Determine the [X, Y] coordinate at the center of the cell enclosing the given text.  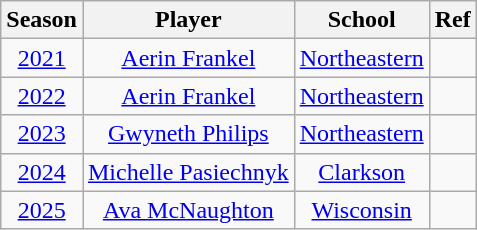
2021 [42, 58]
Season [42, 20]
Michelle Pasiechnyk [188, 172]
2023 [42, 134]
2025 [42, 210]
Gwyneth Philips [188, 134]
Ava McNaughton [188, 210]
Clarkson [362, 172]
Wisconsin [362, 210]
Ref [452, 20]
2022 [42, 96]
Player [188, 20]
School [362, 20]
2024 [42, 172]
